Scan for the cell matching the given text and deliver its (x, y) coordinate at center. 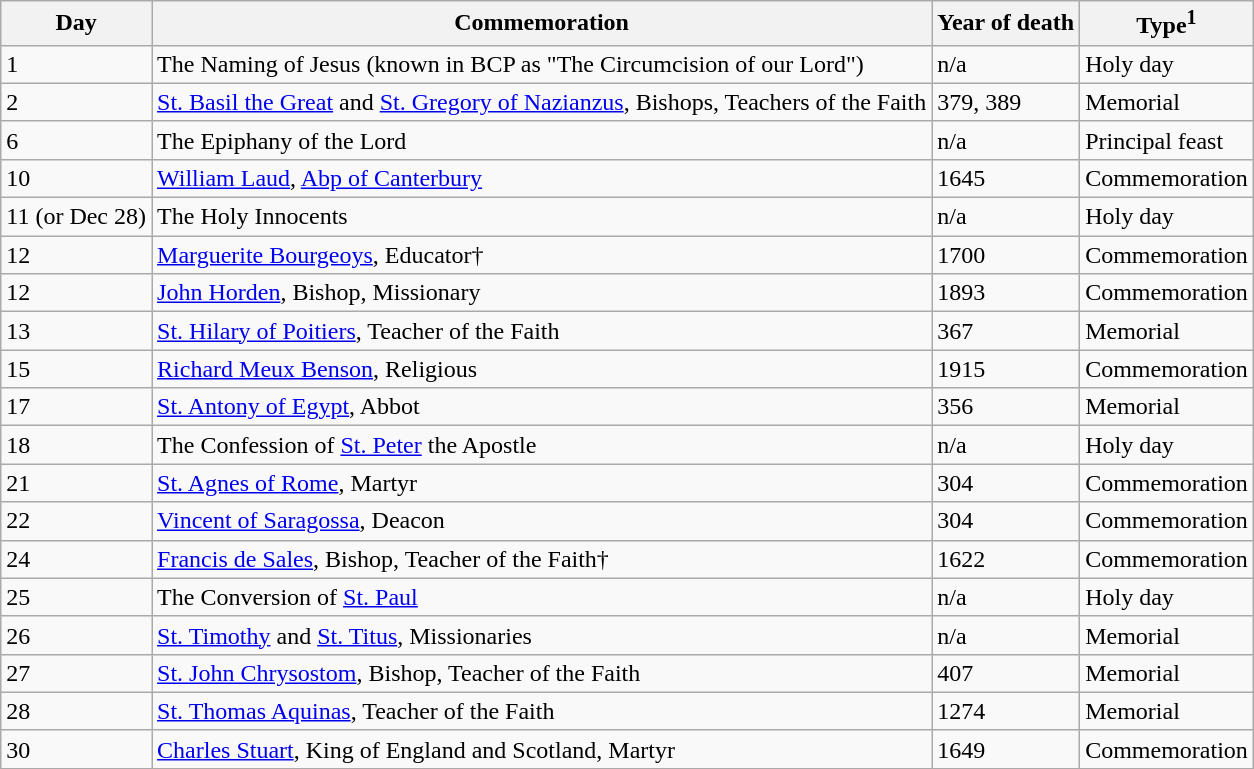
Richard Meux Benson, Religious (542, 369)
Principal feast (1167, 140)
The Epiphany of the Lord (542, 140)
St. Agnes of Rome, Martyr (542, 483)
21 (76, 483)
St. Hilary of Poitiers, Teacher of the Faith (542, 331)
Francis de Sales, Bishop, Teacher of the Faith† (542, 559)
367 (1006, 331)
356 (1006, 407)
The Holy Innocents (542, 217)
407 (1006, 673)
Type1 (1167, 24)
2 (76, 102)
1645 (1006, 178)
St. Timothy and St. Titus, Missionaries (542, 635)
1 (76, 64)
Year of death (1006, 24)
William Laud, Abp of Canterbury (542, 178)
Marguerite Bourgeoys, Educator† (542, 255)
John Horden, Bishop, Missionary (542, 293)
22 (76, 521)
1700 (1006, 255)
10 (76, 178)
Charles Stuart, King of England and Scotland, Martyr (542, 749)
St. Thomas Aquinas, Teacher of the Faith (542, 711)
Day (76, 24)
1622 (1006, 559)
379, 389 (1006, 102)
6 (76, 140)
25 (76, 597)
1649 (1006, 749)
17 (76, 407)
St. John Chrysostom, Bishop, Teacher of the Faith (542, 673)
26 (76, 635)
13 (76, 331)
The Conversion of St. Paul (542, 597)
24 (76, 559)
30 (76, 749)
27 (76, 673)
1274 (1006, 711)
The Confession of St. Peter the Apostle (542, 445)
St. Antony of Egypt, Abbot (542, 407)
St. Basil the Great and St. Gregory of Nazianzus, Bishops, Teachers of the Faith (542, 102)
28 (76, 711)
18 (76, 445)
15 (76, 369)
The Naming of Jesus (known in BCP as "The Circumcision of our Lord") (542, 64)
1893 (1006, 293)
Vincent of Saragossa, Deacon (542, 521)
11 (or Dec 28) (76, 217)
1915 (1006, 369)
